Return (X, Y) of the center of cell containing provided text 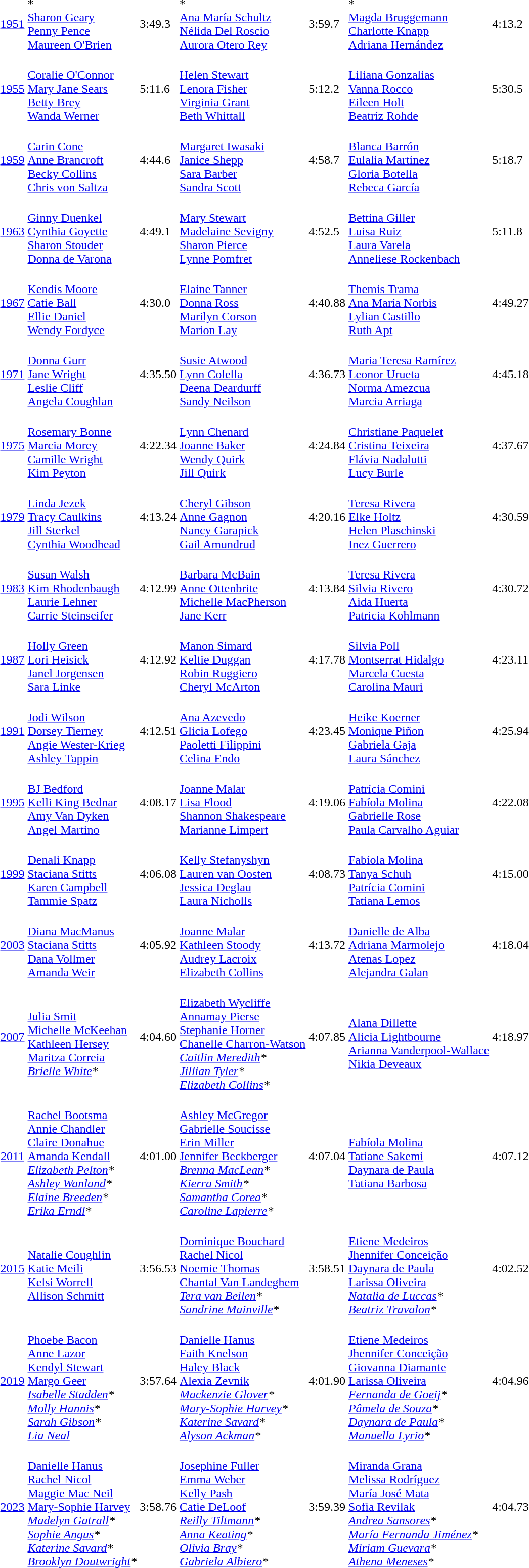
Donna GurrJane WrightLeslie CliffAngela Coughlan (82, 374)
4:20.16 (327, 517)
4:40.88 (327, 303)
Jodi WilsonDorsey TierneyAngie Wester-KriegAshley Tappin (82, 731)
4:06.08 (158, 874)
Cheryl GibsonAnne GagnonNancy GarapickGail Amundrud (242, 517)
4:13.84 (327, 588)
4:12.99 (158, 588)
4:36.73 (327, 374)
4:13.24 (158, 517)
4:13.72 (327, 945)
Lynn ChenardJoanne BakerWendy QuirkJill Quirk (242, 445)
Susan WalshKim RhodenbaughLaurie LehnerCarrie Steinseifer (82, 588)
Kendis MooreCatie BallEllie DanielWendy Fordyce (82, 303)
4:01.90 (327, 1381)
Etiene MedeirosJhennifer ConceiçãoGiovanna DiamanteLarissa OliveiraFernanda de Goeij*Pâmela de Souza*Daynara de Paula*Manuella Lyrio* (419, 1381)
Blanca BarrónEulalia MartínezGloria BotellaRebeca García (419, 160)
4:30.0 (158, 303)
Kelly StefanyshynLauren van OostenJessica DeglauLaura Nicholls (242, 874)
4:58.7 (327, 160)
4:04.60 (158, 1037)
Barbara McBainAnne OttenbriteMichelle MacPhersonJane Kerr (242, 588)
Diana MacManusStaciana StittsDana VollmerAmanda Weir (82, 945)
Susie AtwoodLynn ColellaDeena DeardurffSandy Neilson (242, 374)
Teresa RiveraElke HoltzHelen PlaschinskiInez Guerrero (419, 517)
Phoebe BaconAnne LazorKendyl StewartMargo GeerIsabelle Stadden*Molly Hannis*Sarah Gibson*Lia Neal (82, 1381)
4:49.1 (158, 231)
4:17.78 (327, 659)
Elizabeth WycliffeAnnamay PierseStephanie HornerChanelle Charron-WatsonCaitlin Meredith*Jillian Tyler*Elizabeth Collins* (242, 1037)
Teresa RiveraSilvia RiveroAida HuertaPatricia Kohlmann (419, 588)
4:19.06 (327, 802)
Coralie O'ConnorMary Jane SearsBetty BreyWanda Werner (82, 89)
Julia SmitMichelle McKeehanKathleen HerseyMaritza CorreiaBrielle White* (82, 1037)
Dominique BouchardRachel NicolNoemie ThomasChantal Van LandeghemTera van Beilen*Sandrine Mainville* (242, 1268)
4:07.04 (327, 1156)
4:08.17 (158, 802)
Etiene MedeirosJhennifer ConceiçãoDaynara de PaulaLarissa OliveiraNatalia de Luccas*Beatriz Travalon* (419, 1268)
4:35.50 (158, 374)
4:12.92 (158, 659)
Ginny DuenkelCynthia GoyetteSharon StouderDonna de Varona (82, 231)
Alana DilletteAlicia LightbourneArianna Vanderpool-WallaceNikia Deveaux (419, 1037)
4:24.84 (327, 445)
Joanne MalarLisa FloodShannon ShakespeareMarianne Limpert (242, 802)
Manon SimardKeltie DugganRobin RuggieroCheryl McArton (242, 659)
4:44.6 (158, 160)
4:01.00 (158, 1156)
Maria Teresa RamírezLeonor UruetaNorma AmezcuaMarcia Arriaga (419, 374)
Linda JezekTracy CaulkinsJill SterkelCynthia Woodhead (82, 517)
Christiane PaqueletCristina TeixeiraFlávia NadaluttiLucy Burle (419, 445)
Denali KnappStaciana StittsKaren CampbellTammie Spatz (82, 874)
Danielle HanusFaith KnelsonHaley BlackAlexia ZevnikMackenzie Glover*Mary-Sophie Harvey*Katerine Savard*Alyson Ackman* (242, 1381)
Joanne MalarKathleen StoodyAudrey LacroixElizabeth Collins (242, 945)
Themis TramaAna María NorbisLylian CastilloRuth Apt (419, 303)
5:11.6 (158, 89)
Heike KoernerMonique PiñonGabriela GajaLaura Sánchez (419, 731)
Fabíola MolinaTatiane SakemiDaynara de PaulaTatiana Barbosa (419, 1156)
Silvia PollMontserrat HidalgoMarcela CuestaCarolina Mauri (419, 659)
5:12.2 (327, 89)
3:56.53 (158, 1268)
Bettina GillerLuisa RuizLaura VarelaAnneliese Rockenbach (419, 231)
4:08.73 (327, 874)
Mary StewartMadelaine SevignySharon PierceLynne Pomfret (242, 231)
Carin ConeAnne BrancroftBecky CollinsChris von Saltza (82, 160)
4:07.85 (327, 1037)
Fabíola MolinaTanya SchuhPatrícia CominiTatiana Lemos (419, 874)
Danielle de AlbaAdriana MarmolejoAtenas LopezAlejandra Galan (419, 945)
3:57.64 (158, 1381)
Elaine TannerDonna RossMarilyn CorsonMarion Lay (242, 303)
4:05.92 (158, 945)
Margaret IwasakiJanice SheppSara BarberSandra Scott (242, 160)
4:22.34 (158, 445)
Ana AzevedoGlicia LofegoPaoletti FilippiniCelina Endo (242, 731)
Liliana GonzaliasVanna RoccoEileen HoltBeatríz Rohde (419, 89)
4:52.5 (327, 231)
4:23.45 (327, 731)
Natalie CoughlinKatie MeiliKelsi WorrellAllison Schmitt (82, 1268)
BJ BedfordKelli King BednarAmy Van DykenAngel Martino (82, 802)
3:58.51 (327, 1268)
Patrícia CominiFabíola MolinaGabrielle RosePaula Carvalho Aguiar (419, 802)
Rachel BootsmaAnnie ChandlerClaire DonahueAmanda KendallElizabeth Pelton*Ashley Wanland*Elaine Breeden*Erika Erndl* (82, 1156)
Rosemary BonneMarcia MoreyCamille WrightKim Peyton (82, 445)
Ashley McGregorGabrielle SoucisseErin MillerJennifer BeckbergerBrenna MacLean*Kierra Smith*Samantha Corea*Caroline Lapierre* (242, 1156)
Helen StewartLenora FisherVirginia GrantBeth Whittall (242, 89)
Holly GreenLori HeisickJanel JorgensenSara Linke (82, 659)
4:12.51 (158, 731)
